For the text-containing cell, return its midpoint in (X, Y) coordinate format. 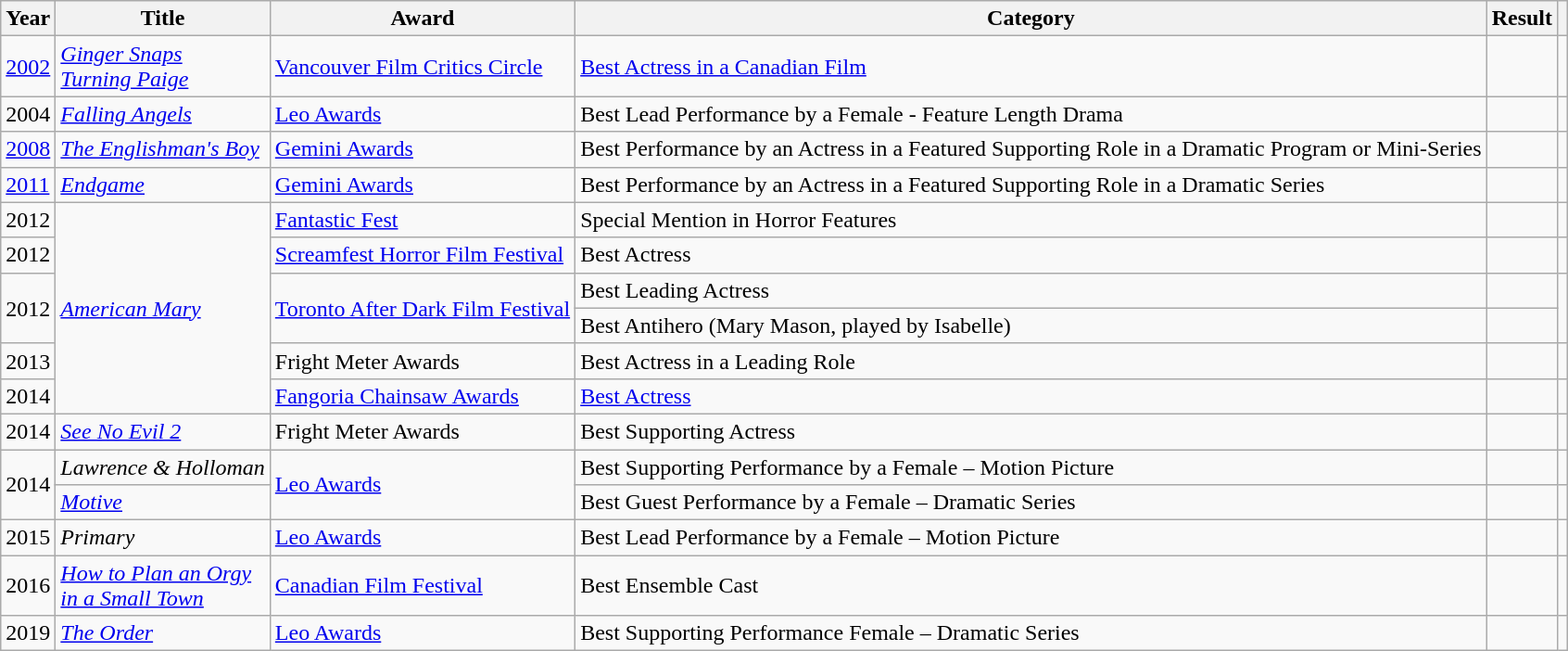
Canadian Film Festival (423, 586)
Best Supporting Performance Female – Dramatic Series (1031, 633)
2016 (28, 586)
Best Antihero (Mary Mason, played by Isabelle) (1031, 325)
Fantastic Fest (423, 220)
Lawrence & Holloman (163, 466)
2008 (28, 149)
Best Performance by an Actress in a Featured Supporting Role in a Dramatic Series (1031, 185)
Best Lead Performance by a Female – Motion Picture (1031, 538)
Toronto After Dark Film Festival (423, 308)
Vancouver Film Critics Circle (423, 67)
2004 (28, 114)
Falling Angels (163, 114)
How to Plan an Orgyin a Small Town (163, 586)
Category (1031, 19)
Best Actress in a Canadian Film (1031, 67)
Best Ensemble Cast (1031, 586)
Best Performance by an Actress in a Featured Supporting Role in a Dramatic Program or Mini-Series (1031, 149)
Special Mention in Horror Features (1031, 220)
Result (1522, 19)
Fangoria Chainsaw Awards (423, 396)
2013 (28, 361)
Award (423, 19)
2011 (28, 185)
Title (163, 19)
Endgame (163, 185)
Best Lead Performance by a Female - Feature Length Drama (1031, 114)
2019 (28, 633)
Ginger SnapsTurning Paige (163, 67)
Best Leading Actress (1031, 290)
Best Actress in a Leading Role (1031, 361)
Best Guest Performance by a Female – Dramatic Series (1031, 503)
American Mary (163, 308)
Motive (163, 503)
Screamfest Horror Film Festival (423, 255)
2015 (28, 538)
The Englishman's Boy (163, 149)
Best Supporting Performance by a Female – Motion Picture (1031, 466)
See No Evil 2 (163, 431)
Best Supporting Actress (1031, 431)
Year (28, 19)
2002 (28, 67)
Primary (163, 538)
The Order (163, 633)
